Extract the (X, Y) coordinate from the center of the cell holding the provided text.  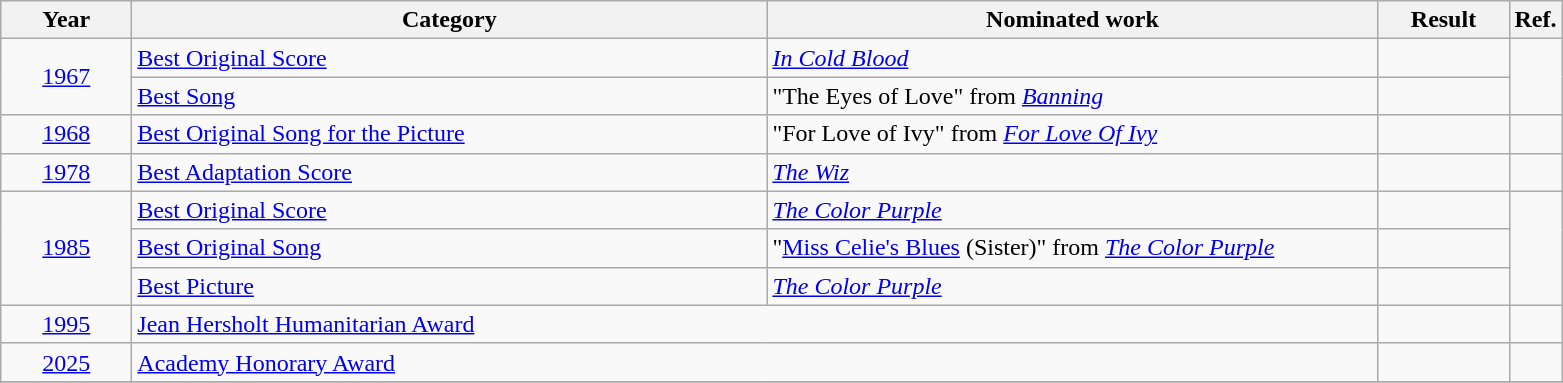
Jean Hersholt Humanitarian Award (755, 324)
"For Love of Ivy" from For Love Of Ivy (1072, 134)
In Cold Blood (1072, 58)
1995 (66, 324)
2025 (66, 362)
Best Song (450, 96)
"Miss Celie's Blues (Sister)" from The Color Purple (1072, 248)
1967 (66, 77)
Year (66, 20)
Ref. (1536, 20)
Best Original Song for the Picture (450, 134)
The Wiz (1072, 172)
1978 (66, 172)
"The Eyes of Love" from Banning (1072, 96)
Best Adaptation Score (450, 172)
Best Picture (450, 286)
Category (450, 20)
Academy Honorary Award (755, 362)
Result (1444, 20)
1968 (66, 134)
1985 (66, 248)
Best Original Song (450, 248)
Nominated work (1072, 20)
